Determine the (X, Y) coordinate at the center of the cell enclosing the given text.  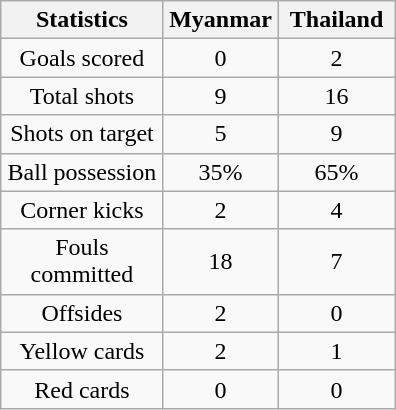
4 (337, 210)
1 (337, 351)
Total shots (82, 96)
16 (337, 96)
Myanmar (220, 20)
Goals scored (82, 58)
35% (220, 172)
7 (337, 262)
18 (220, 262)
Red cards (82, 389)
Fouls committed (82, 262)
5 (220, 134)
Shots on target (82, 134)
65% (337, 172)
Thailand (337, 20)
Corner kicks (82, 210)
Yellow cards (82, 351)
Ball possession (82, 172)
Offsides (82, 313)
Statistics (82, 20)
